Pinpoint the cell where the given text exists, returning its [X, Y] midpoint coordinate. 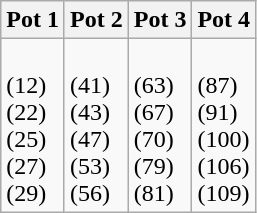
(12) (22) (25) (27) (29) [33, 126]
(63) (67) (70) (79) (81) [160, 126]
Pot 3 [160, 20]
(87) (91) (100) (106) (109) [224, 126]
(41) (43) (47) (53) (56) [96, 126]
Pot 2 [96, 20]
Pot 1 [33, 20]
Pot 4 [224, 20]
